Provide the (x, y) coordinate of the cell's center where the given text is located.  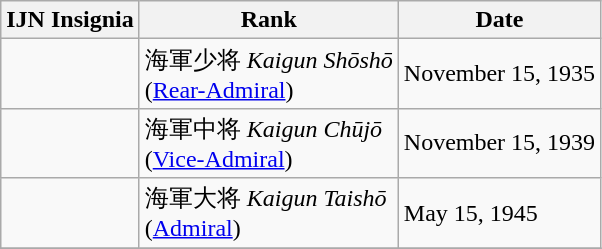
November 15, 1935 (499, 74)
Date (499, 20)
Rank (268, 20)
May 15, 1945 (499, 213)
IJN Insignia (70, 20)
海軍中将 Kaigun Chūjō (Vice-Admiral) (268, 143)
海軍大将 Kaigun Taishō (Admiral) (268, 213)
海軍少将 Kaigun Shōshō (Rear-Admiral) (268, 74)
November 15, 1939 (499, 143)
